Find where the given text appears and provide that cell's center as (X, Y) coordinate. 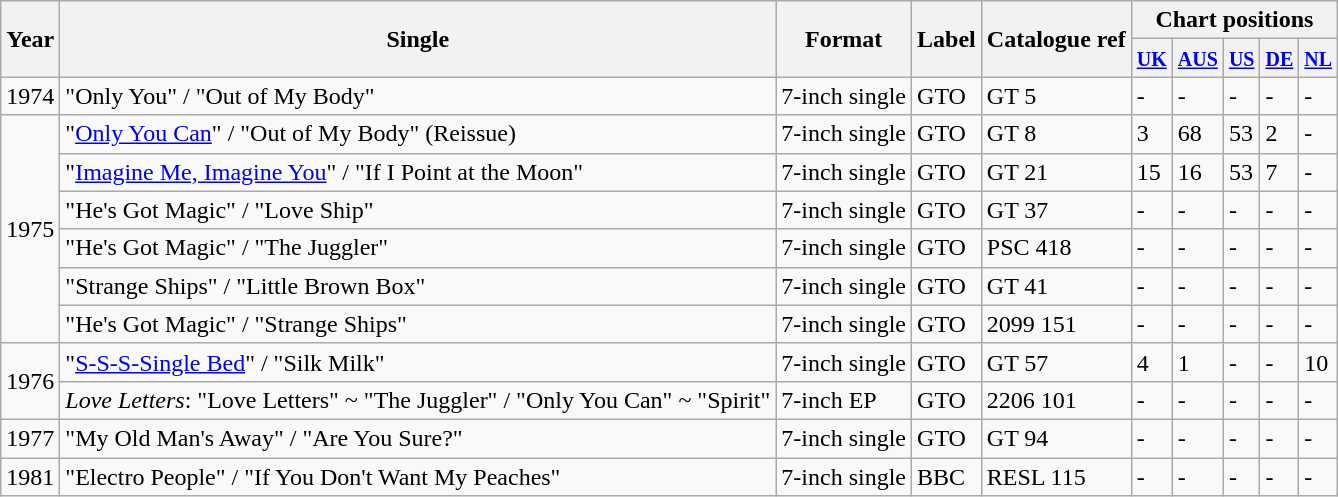
NL (1318, 58)
RESL 115 (1056, 477)
1 (1198, 362)
GT 21 (1056, 172)
1975 (30, 229)
"Strange Ships" / "Little Brown Box" (418, 286)
Catalogue ref (1056, 39)
"He's Got Magic" / "Strange Ships" (418, 324)
GT 57 (1056, 362)
2206 101 (1056, 400)
"He's Got Magic" / "The Juggler" (418, 248)
10 (1318, 362)
1976 (30, 381)
Chart positions (1234, 20)
7-inch EP (844, 400)
GT 5 (1056, 96)
"Imagine Me, Imagine You" / "If I Point at the Moon" (418, 172)
"S-S-S-Single Bed" / "Silk Milk" (418, 362)
US (1242, 58)
3 (1152, 134)
BBC (947, 477)
GT 8 (1056, 134)
DE (1280, 58)
PSC 418 (1056, 248)
Format (844, 39)
1974 (30, 96)
GT 94 (1056, 438)
"He's Got Magic" / "Love Ship" (418, 210)
68 (1198, 134)
Year (30, 39)
GT 41 (1056, 286)
15 (1152, 172)
16 (1198, 172)
Label (947, 39)
Love Letters: "Love Letters" ~ "The Juggler" / "Only You Can" ~ "Spirit" (418, 400)
2 (1280, 134)
"Electro People" / "If You Don't Want My Peaches" (418, 477)
Single (418, 39)
"Only You Can" / "Out of My Body" (Reissue) (418, 134)
GT 37 (1056, 210)
"Only You" / "Out of My Body" (418, 96)
AUS (1198, 58)
UK (1152, 58)
"My Old Man's Away" / "Are You Sure?" (418, 438)
7 (1280, 172)
1981 (30, 477)
1977 (30, 438)
4 (1152, 362)
2099 151 (1056, 324)
